Detect which cell encompasses the target text, then output its [x, y] center coordinate. 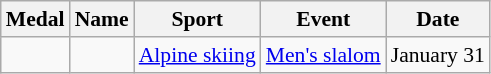
Date [438, 19]
Medal [36, 19]
Sport [198, 19]
Alpine skiing [198, 55]
Men's slalom [324, 55]
Name [102, 19]
January 31 [438, 55]
Event [324, 19]
